Extract the [X, Y] coordinate from the center of the cell holding the provided text.  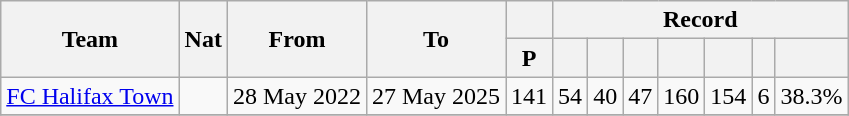
27 May 2025 [436, 96]
54 [570, 96]
28 May 2022 [296, 96]
Nat [203, 39]
6 [764, 96]
Team [90, 39]
38.3% [812, 96]
47 [640, 96]
160 [682, 96]
P [530, 58]
40 [606, 96]
154 [728, 96]
FC Halifax Town [90, 96]
141 [530, 96]
Record [700, 20]
From [296, 39]
To [436, 39]
